Extract the (x, y) coordinate from the center of the cell holding the provided text.  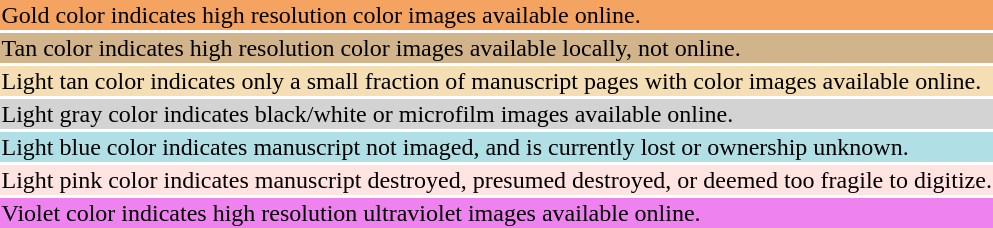
Gold color indicates high resolution color images available online. (496, 15)
Tan color indicates high resolution color images available locally, not online. (496, 48)
Violet color indicates high resolution ultraviolet images available online. (496, 213)
Light pink color indicates manuscript destroyed, presumed destroyed, or deemed too fragile to digitize. (496, 180)
Light blue color indicates manuscript not imaged, and is currently lost or ownership unknown. (496, 147)
Light gray color indicates black/white or microfilm images available online. (496, 114)
Light tan color indicates only a small fraction of manuscript pages with color images available online. (496, 81)
